Capture the cell that displays the provided text and extract its [x, y] central coordinate. 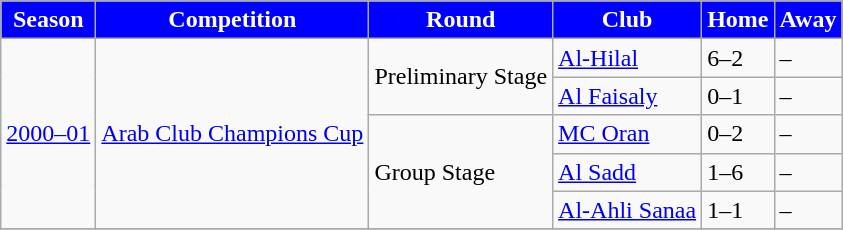
Al Sadd [628, 172]
Al-Ahli Sanaa [628, 210]
Season [48, 20]
Arab Club Champions Cup [232, 134]
1–6 [738, 172]
2000–01 [48, 134]
Away [808, 20]
Home [738, 20]
0–1 [738, 96]
MC Oran [628, 134]
Group Stage [461, 172]
1–1 [738, 210]
Preliminary Stage [461, 77]
0–2 [738, 134]
6–2 [738, 58]
Competition [232, 20]
Round [461, 20]
Al-Hilal [628, 58]
Club [628, 20]
Al Faisaly [628, 96]
